Pinpoint the cell where the given text exists, returning its (x, y) midpoint coordinate. 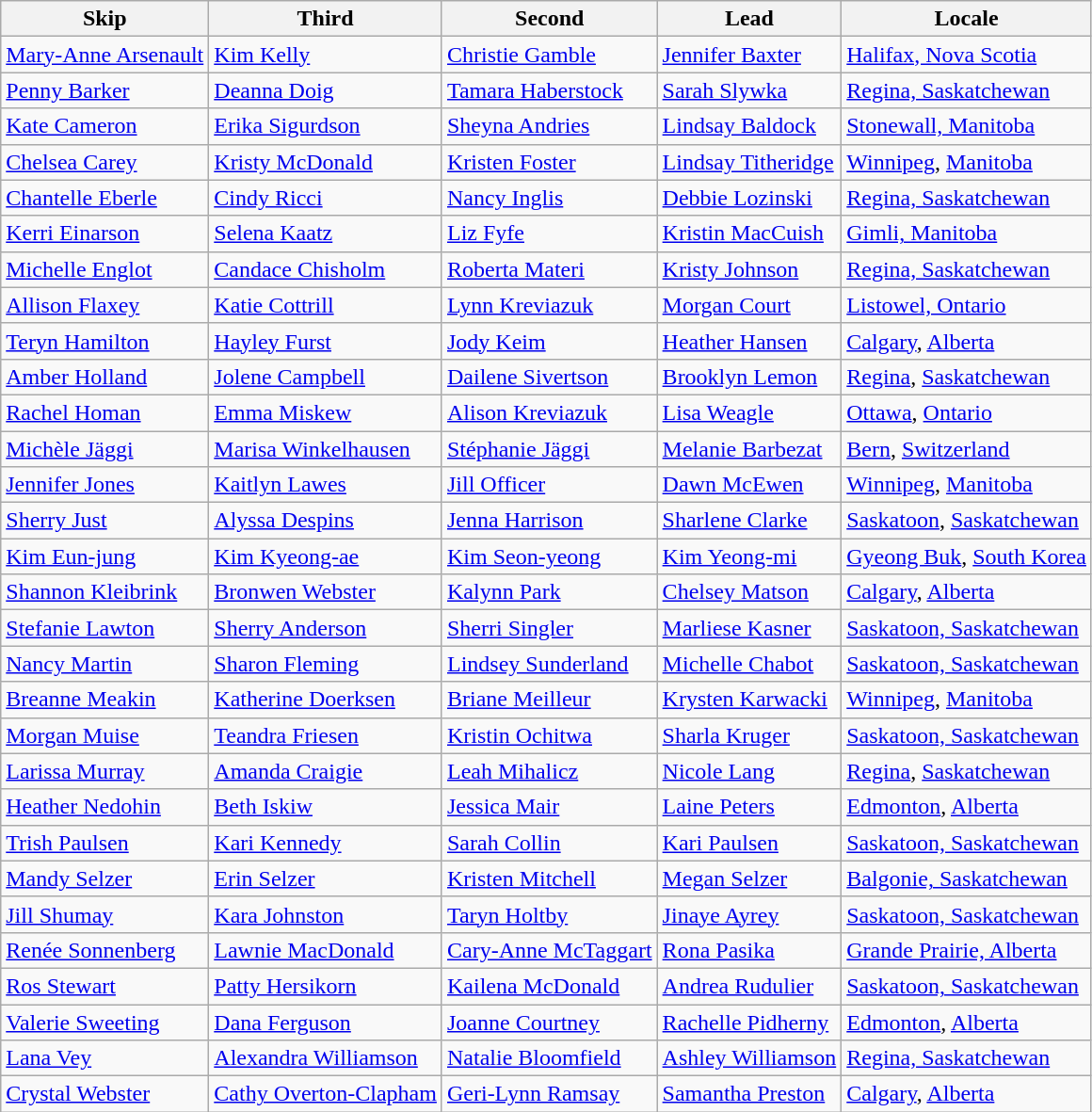
Gyeong Buk, South Korea (967, 556)
Third (326, 19)
Sherry Just (105, 521)
Kim Yeong-mi (749, 556)
Michèle Jäggi (105, 449)
Cary-Anne McTaggart (550, 950)
Hayley Furst (326, 341)
Breanne Meakin (105, 700)
Chelsey Matson (749, 592)
Kristy McDonald (326, 162)
Rona Pasika (749, 950)
Leah Mihalicz (550, 771)
Dawn McEwen (749, 485)
Candace Chisholm (326, 269)
Kate Cameron (105, 126)
Debbie Lozinski (749, 198)
Alyssa Despins (326, 521)
Grande Prairie, Alberta (967, 950)
Crystal Webster (105, 1094)
Sheyna Andries (550, 126)
Sharla Kruger (749, 735)
Lindsay Titheridge (749, 162)
Mandy Selzer (105, 878)
Teryn Hamilton (105, 341)
Dana Ferguson (326, 1022)
Ashley Williamson (749, 1058)
Jennifer Baxter (749, 55)
Brooklyn Lemon (749, 377)
Larissa Murray (105, 771)
Kristin MacCuish (749, 234)
Liz Fyfe (550, 234)
Kalynn Park (550, 592)
Morgan Muise (105, 735)
Roberta Materi (550, 269)
Rachelle Pidherny (749, 1022)
Rachel Homan (105, 412)
Geri-Lynn Ramsay (550, 1094)
Locale (967, 19)
Kaitlyn Lawes (326, 485)
Kim Eun-jung (105, 556)
Stonewall, Manitoba (967, 126)
Kristen Mitchell (550, 878)
Jessica Mair (550, 807)
Stefanie Lawton (105, 628)
Amber Holland (105, 377)
Penny Barker (105, 90)
Second (550, 19)
Kristen Foster (550, 162)
Amanda Craigie (326, 771)
Balgonie, Saskatchewan (967, 878)
Tamara Haberstock (550, 90)
Renée Sonnenberg (105, 950)
Andrea Rudulier (749, 986)
Melanie Barbezat (749, 449)
Chelsea Carey (105, 162)
Megan Selzer (749, 878)
Allison Flaxey (105, 305)
Katie Cottrill (326, 305)
Dailene Sivertson (550, 377)
Michelle Chabot (749, 664)
Bronwen Webster (326, 592)
Jenna Harrison (550, 521)
Stéphanie Jäggi (550, 449)
Jinaye Ayrey (749, 914)
Alexandra Williamson (326, 1058)
Shannon Kleibrink (105, 592)
Lynn Kreviazuk (550, 305)
Nancy Inglis (550, 198)
Erika Sigurdson (326, 126)
Marisa Winkelhausen (326, 449)
Krysten Karwacki (749, 700)
Laine Peters (749, 807)
Sarah Slywka (749, 90)
Deanna Doig (326, 90)
Beth Iskiw (326, 807)
Marliese Kasner (749, 628)
Sharon Fleming (326, 664)
Sherry Anderson (326, 628)
Lisa Weagle (749, 412)
Morgan Court (749, 305)
Kerri Einarson (105, 234)
Emma Miskew (326, 412)
Nancy Martin (105, 664)
Kristy Johnson (749, 269)
Skip (105, 19)
Ros Stewart (105, 986)
Nicole Lang (749, 771)
Kristin Ochitwa (550, 735)
Bern, Switzerland (967, 449)
Heather Nedohin (105, 807)
Cindy Ricci (326, 198)
Selena Kaatz (326, 234)
Jody Keim (550, 341)
Briane Meilleur (550, 700)
Kari Kennedy (326, 843)
Gimli, Manitoba (967, 234)
Trish Paulsen (105, 843)
Teandra Friesen (326, 735)
Kailena McDonald (550, 986)
Lindsey Sunderland (550, 664)
Taryn Holtby (550, 914)
Lead (749, 19)
Lawnie MacDonald (326, 950)
Kim Seon-yeong (550, 556)
Kim Kelly (326, 55)
Kari Paulsen (749, 843)
Valerie Sweeting (105, 1022)
Sherri Singler (550, 628)
Katherine Doerksen (326, 700)
Jill Shumay (105, 914)
Lana Vey (105, 1058)
Ottawa, Ontario (967, 412)
Cathy Overton-Clapham (326, 1094)
Natalie Bloomfield (550, 1058)
Christie Gamble (550, 55)
Jolene Campbell (326, 377)
Alison Kreviazuk (550, 412)
Listowel, Ontario (967, 305)
Chantelle Eberle (105, 198)
Jennifer Jones (105, 485)
Lindsay Baldock (749, 126)
Heather Hansen (749, 341)
Mary-Anne Arsenault (105, 55)
Kim Kyeong-ae (326, 556)
Erin Selzer (326, 878)
Joanne Courtney (550, 1022)
Kara Johnston (326, 914)
Sarah Collin (550, 843)
Jill Officer (550, 485)
Samantha Preston (749, 1094)
Halifax, Nova Scotia (967, 55)
Patty Hersikorn (326, 986)
Michelle Englot (105, 269)
Sharlene Clarke (749, 521)
